From the cell containing the given text, extract its center point as [X, Y] coordinate. 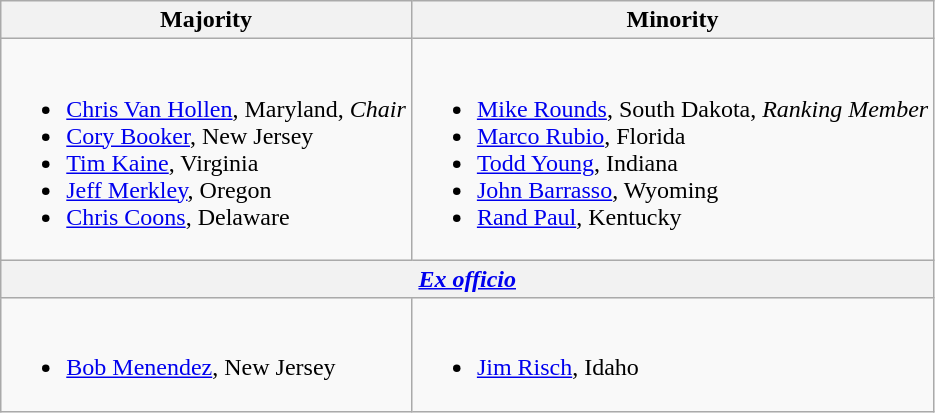
Jim Risch, Idaho [672, 354]
Bob Menendez, New Jersey [206, 354]
Chris Van Hollen, Maryland, ChairCory Booker, New JerseyTim Kaine, VirginiaJeff Merkley, OregonChris Coons, Delaware [206, 150]
Majority [206, 20]
Mike Rounds, South Dakota, Ranking MemberMarco Rubio, FloridaTodd Young, IndianaJohn Barrasso, WyomingRand Paul, Kentucky [672, 150]
Minority [672, 20]
Ex officio [468, 279]
